Detect which cell encompasses the target text, then output its (x, y) center coordinate. 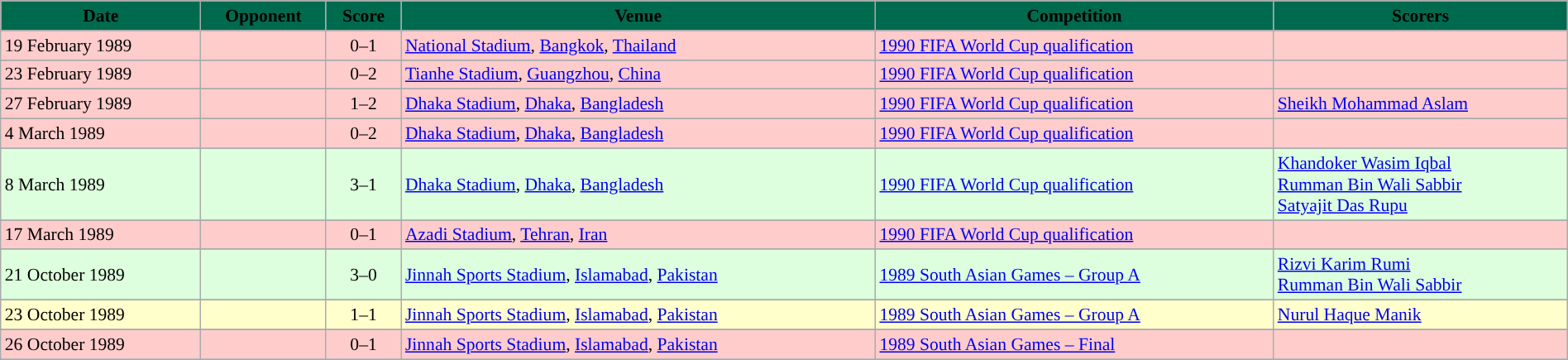
26 October 1989 (101, 344)
Nurul Haque Manik (1421, 315)
Sheikh Mohammad Aslam (1421, 104)
Competition (1073, 16)
National Stadium, Bangkok, Thailand (638, 46)
23 October 1989 (101, 315)
3–0 (364, 275)
Venue (638, 16)
Khandoker Wasim Iqbal Rumman Bin Wali Sabbir Satyajit Das Rupu (1421, 184)
19 February 1989 (101, 46)
4 March 1989 (101, 134)
Tianhe Stadium, Guangzhou, China (638, 74)
Rizvi Karim Rumi Rumman Bin Wali Sabbir (1421, 275)
1989 South Asian Games – Final (1073, 344)
17 March 1989 (101, 235)
Score (364, 16)
1–2 (364, 104)
27 February 1989 (101, 104)
Azadi Stadium, Tehran, Iran (638, 235)
1–1 (364, 315)
21 October 1989 (101, 275)
Opponent (264, 16)
Scorers (1421, 16)
Date (101, 16)
8 March 1989 (101, 184)
3–1 (364, 184)
23 February 1989 (101, 74)
